Extract the (X, Y) coordinate from the center of the cell holding the provided text.  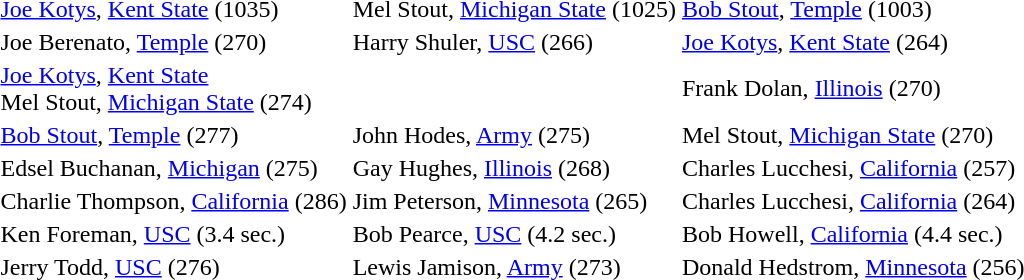
Gay Hughes, Illinois (268) (514, 168)
Harry Shuler, USC (266) (514, 42)
Bob Pearce, USC (4.2 sec.) (514, 234)
Jim Peterson, Minnesota (265) (514, 201)
John Hodes, Army (275) (514, 135)
